For the text-containing cell, return its midpoint in (X, Y) coordinate format. 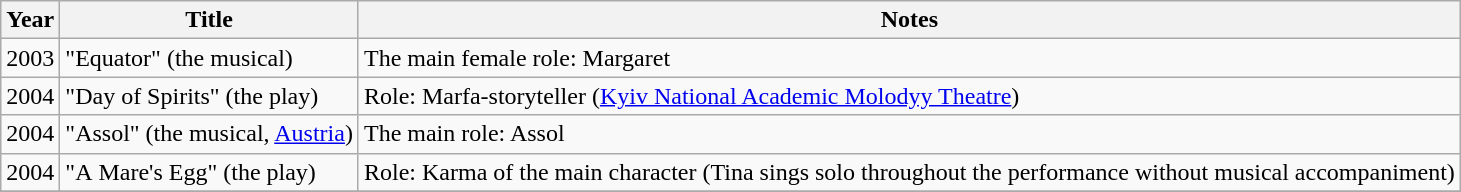
The main female role: Margaret (909, 58)
"Day of Spirits" (the play) (210, 96)
Role: Marfa-storyteller (Kyiv National Academic Molodyy Theatre) (909, 96)
Notes (909, 20)
"Assol" (the musical, Austria) (210, 134)
2003 (30, 58)
The main role: Assol (909, 134)
Year (30, 20)
Title (210, 20)
"Equator" (the musical) (210, 58)
Role: Karma of the main character (Tina sings solo throughout the performance without musical accompaniment) (909, 172)
"А Mare's Egg" (the play) (210, 172)
